Identify which cell holds the provided text, then report its (X, Y) central coordinate. 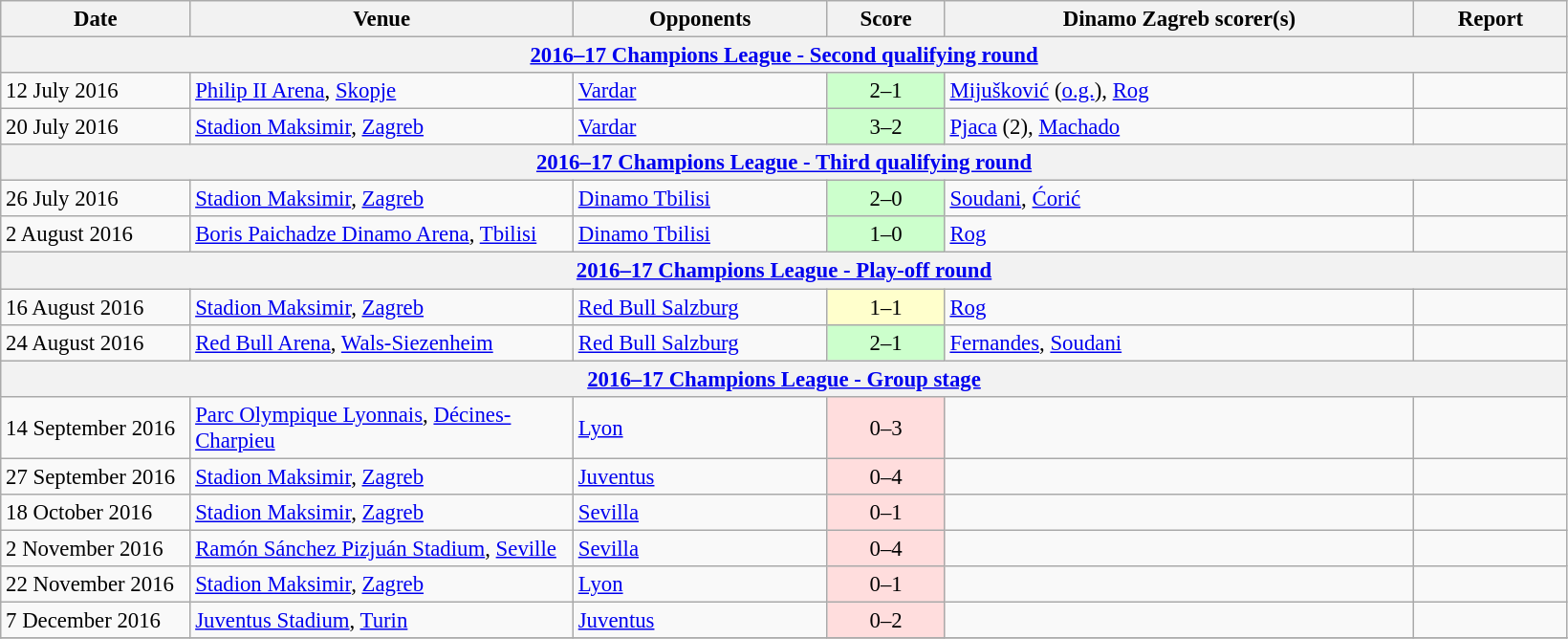
12 July 2016 (96, 91)
Mijušković (o.g.), Rog (1180, 91)
1–1 (885, 307)
27 September 2016 (96, 476)
Philip II Arena, Skopje (382, 91)
Score (885, 19)
0–2 (885, 620)
Fernandes, Soudani (1180, 342)
14 September 2016 (96, 427)
Juventus Stadium, Turin (382, 620)
2016–17 Champions League - Play-off round (784, 271)
2 August 2016 (96, 234)
Date (96, 19)
0–3 (885, 427)
22 November 2016 (96, 584)
Ramón Sánchez Pizjuán Stadium, Seville (382, 548)
Soudani, Ćorić (1180, 199)
Red Bull Arena, Wals-Siezenheim (382, 342)
Report (1492, 19)
2 November 2016 (96, 548)
3–2 (885, 127)
26 July 2016 (96, 199)
2016–17 Champions League - Third qualifying round (784, 163)
Parc Olympique Lyonnais, Décines-Charpieu (382, 427)
7 December 2016 (96, 620)
16 August 2016 (96, 307)
2016–17 Champions League - Second qualifying round (784, 55)
Dinamo Zagreb scorer(s) (1180, 19)
1–0 (885, 234)
2–0 (885, 199)
Pjaca (2), Machado (1180, 127)
18 October 2016 (96, 513)
Venue (382, 19)
2016–17 Champions League - Group stage (784, 379)
Boris Paichadze Dinamo Arena, Tbilisi (382, 234)
Opponents (700, 19)
24 August 2016 (96, 342)
20 July 2016 (96, 127)
